Return the [X, Y] coordinate for the center point of the cell that contains the specified text.  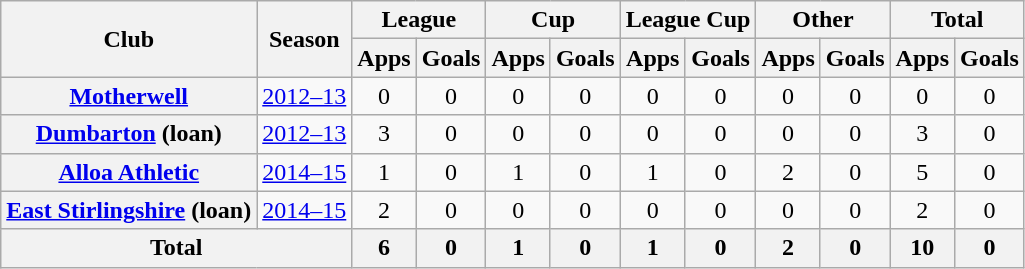
Other [823, 20]
League Cup [688, 20]
League [419, 20]
Motherwell [129, 96]
10 [922, 248]
Alloa Athletic [129, 172]
Dumbarton (loan) [129, 134]
Cup [553, 20]
East Stirlingshire (loan) [129, 210]
6 [384, 248]
Club [129, 39]
Season [304, 39]
5 [922, 172]
